Locate the cell with the specified text and output its (X, Y) center coordinate. 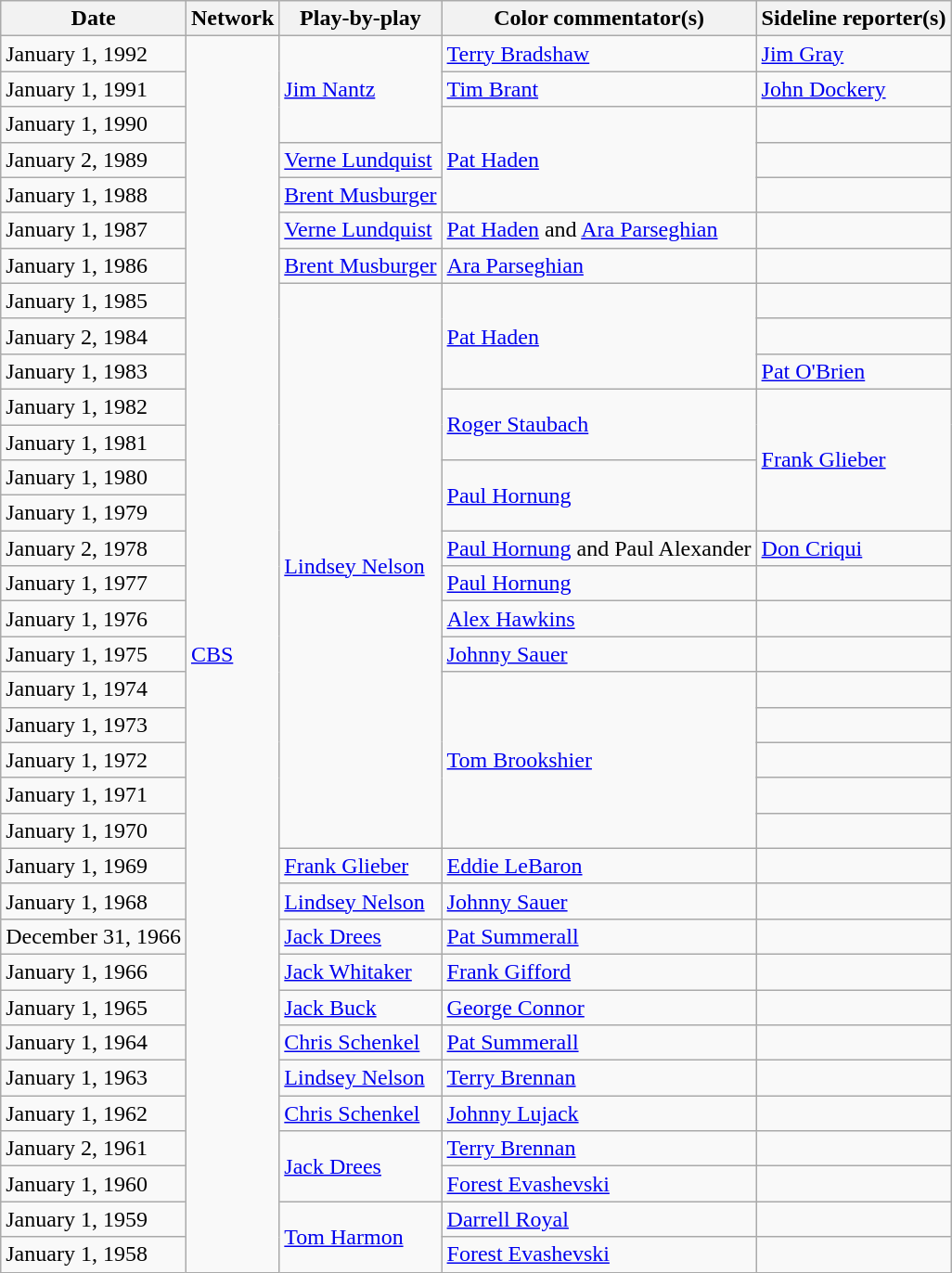
Pat Haden and Ara Parseghian (599, 230)
Play-by-play (360, 19)
Jack Whitaker (360, 971)
January 1, 1988 (94, 195)
Paul Hornung and Paul Alexander (599, 548)
January 1, 1966 (94, 971)
January 1, 1974 (94, 689)
Pat O'Brien (854, 371)
January 1, 1975 (94, 654)
January 2, 1984 (94, 336)
Date (94, 19)
January 1, 1964 (94, 1043)
January 1, 1972 (94, 760)
Terry Bradshaw (599, 54)
CBS (232, 654)
January 1, 1981 (94, 443)
Don Criqui (854, 548)
January 1, 1983 (94, 371)
January 1, 1959 (94, 1219)
December 31, 1966 (94, 936)
January 1, 1979 (94, 513)
January 1, 1987 (94, 230)
January 2, 1978 (94, 548)
January 1, 1977 (94, 584)
Sideline reporter(s) (854, 19)
George Connor (599, 1007)
January 1, 1982 (94, 406)
January 1, 1969 (94, 866)
Roger Staubach (599, 424)
Tom Harmon (360, 1237)
Tim Brant (599, 89)
Darrell Royal (599, 1219)
January 1, 1968 (94, 901)
Color commentator(s) (599, 19)
January 1, 1965 (94, 1007)
Jim Gray (854, 54)
January 1, 1973 (94, 725)
January 1, 1963 (94, 1078)
Johnny Lujack (599, 1113)
January 1, 1980 (94, 478)
January 1, 1976 (94, 619)
John Dockery (854, 89)
January 1, 1960 (94, 1184)
Network (232, 19)
January 2, 1989 (94, 160)
Alex Hawkins (599, 619)
Tom Brookshier (599, 760)
Jim Nantz (360, 89)
Ara Parseghian (599, 265)
January 1, 1991 (94, 89)
January 1, 1986 (94, 265)
January 1, 1958 (94, 1254)
Eddie LeBaron (599, 866)
January 1, 1962 (94, 1113)
January 2, 1961 (94, 1149)
January 1, 1971 (94, 795)
January 1, 1985 (94, 301)
January 1, 1990 (94, 124)
Frank Gifford (599, 971)
Jack Buck (360, 1007)
January 1, 1992 (94, 54)
January 1, 1970 (94, 830)
